Find where the given text appears and provide that cell's center as (X, Y) coordinate. 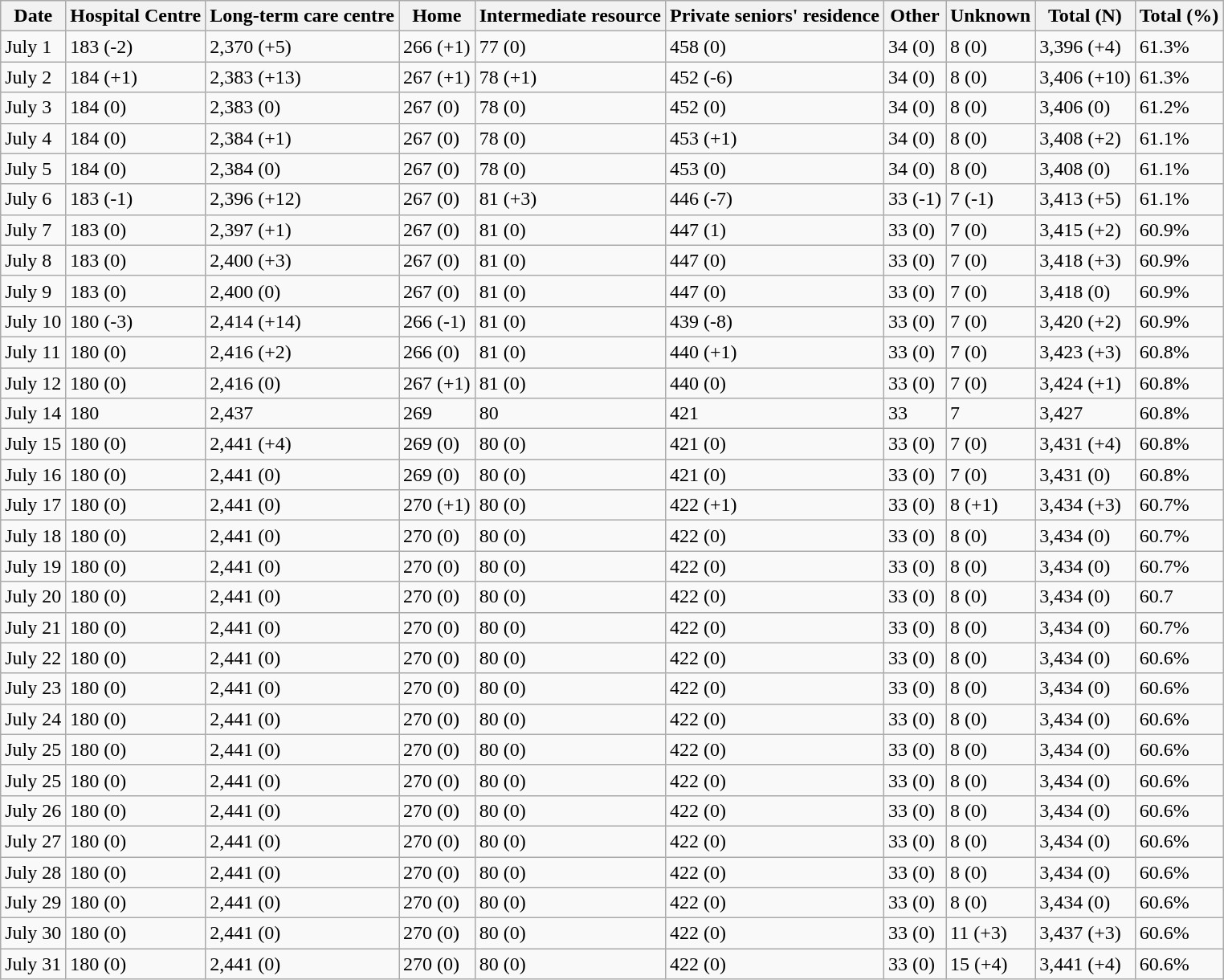
July 15 (34, 444)
2,370 (+5) (302, 47)
3,427 (1086, 414)
July 28 (34, 872)
July 4 (34, 138)
July 14 (34, 414)
July 16 (34, 475)
3,437 (+3) (1086, 933)
2,400 (0) (302, 291)
3,406 (0) (1086, 108)
July 30 (34, 933)
Long-term care centre (302, 16)
Date (34, 16)
Unknown (991, 16)
July 8 (34, 260)
77 (0) (570, 47)
60.7 (1179, 597)
184 (+1) (136, 77)
447 (1) (775, 230)
440 (0) (775, 383)
July 5 (34, 169)
270 (+1) (437, 505)
July 27 (34, 841)
Total (%) (1179, 16)
Other (914, 16)
2,396 (+12) (302, 199)
3,406 (+10) (1086, 77)
3,396 (+4) (1086, 47)
July 24 (34, 719)
July 2 (34, 77)
July 20 (34, 597)
3,431 (+4) (1086, 444)
2,383 (+13) (302, 77)
July 26 (34, 811)
Intermediate resource (570, 16)
3,423 (+3) (1086, 352)
2,400 (+3) (302, 260)
452 (0) (775, 108)
July 7 (34, 230)
Hospital Centre (136, 16)
Total (N) (1086, 16)
July 29 (34, 903)
266 (+1) (437, 47)
446 (-7) (775, 199)
11 (+3) (991, 933)
July 18 (34, 536)
183 (-1) (136, 199)
2,414 (+14) (302, 321)
180 (136, 414)
2,441 (+4) (302, 444)
3,434 (+3) (1086, 505)
2,416 (0) (302, 383)
3,418 (+3) (1086, 260)
3,431 (0) (1086, 475)
Private seniors' residence (775, 16)
7 (-1) (991, 199)
July 31 (34, 964)
3,408 (+2) (1086, 138)
421 (775, 414)
3,424 (+1) (1086, 383)
61.2% (1179, 108)
Home (437, 16)
July 21 (34, 627)
July 22 (34, 658)
33 (-1) (914, 199)
183 (-2) (136, 47)
July 17 (34, 505)
269 (437, 414)
439 (-8) (775, 321)
8 (+1) (991, 505)
July 1 (34, 47)
33 (914, 414)
July 3 (34, 108)
July 11 (34, 352)
3,408 (0) (1086, 169)
78 (+1) (570, 77)
3,418 (0) (1086, 291)
458 (0) (775, 47)
3,415 (+2) (1086, 230)
2,384 (0) (302, 169)
266 (-1) (437, 321)
7 (991, 414)
July 12 (34, 383)
2,383 (0) (302, 108)
3,441 (+4) (1086, 964)
15 (+4) (991, 964)
453 (0) (775, 169)
2,384 (+1) (302, 138)
180 (-3) (136, 321)
81 (+3) (570, 199)
80 (570, 414)
July 23 (34, 688)
2,397 (+1) (302, 230)
266 (0) (437, 352)
2,437 (302, 414)
452 (-6) (775, 77)
July 6 (34, 199)
3,413 (+5) (1086, 199)
453 (+1) (775, 138)
July 9 (34, 291)
July 19 (34, 566)
2,416 (+2) (302, 352)
July 10 (34, 321)
3,420 (+2) (1086, 321)
422 (+1) (775, 505)
440 (+1) (775, 352)
